Search for the cell housing the specified text and yield its [X, Y] center coordinate. 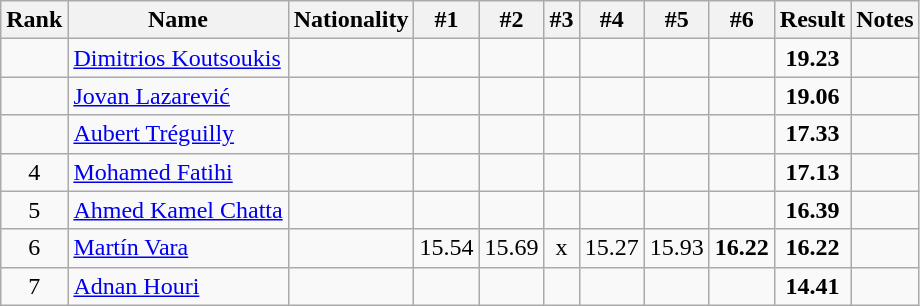
17.13 [812, 172]
Notes [885, 20]
4 [34, 172]
#6 [742, 20]
Nationality [351, 20]
Rank [34, 20]
15.93 [676, 248]
Ahmed Kamel Chatta [178, 210]
Mohamed Fatihi [178, 172]
Name [178, 20]
Jovan Lazarević [178, 96]
#3 [562, 20]
Adnan Houri [178, 286]
16.39 [812, 210]
15.54 [446, 248]
7 [34, 286]
17.33 [812, 134]
14.41 [812, 286]
6 [34, 248]
5 [34, 210]
19.06 [812, 96]
#2 [512, 20]
19.23 [812, 58]
Result [812, 20]
Martín Vara [178, 248]
Dimitrios Koutsoukis [178, 58]
15.69 [512, 248]
x [562, 248]
Aubert Tréguilly [178, 134]
#1 [446, 20]
15.27 [612, 248]
#5 [676, 20]
#4 [612, 20]
